Detect which cell encompasses the target text, then output its [X, Y] center coordinate. 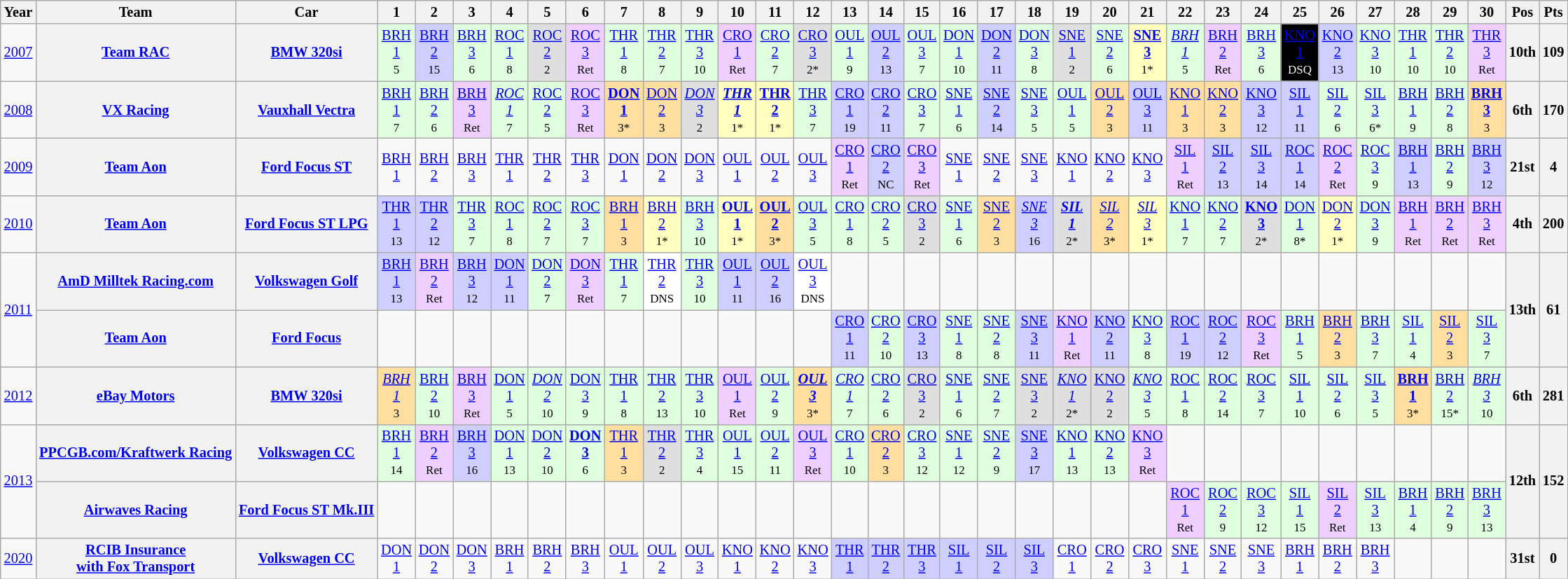
CRO18 [849, 224]
OUL111 [737, 281]
Vauxhall Vectra [307, 110]
THR213 [662, 396]
SNE112 [959, 453]
THR3Ret [1487, 53]
THR13 [623, 453]
CRO23 [886, 453]
OUL216 [775, 281]
BRH17 [396, 110]
SNE23 [997, 224]
THR21* [775, 110]
CRO37 [922, 110]
6 [585, 12]
DON211 [997, 53]
OUL3DNS [813, 281]
61 [1553, 309]
DON23 [662, 110]
ROC29 [1223, 510]
SIL2 [997, 559]
13th [1522, 309]
SIL213 [1223, 167]
2011 [18, 309]
24 [1261, 12]
THR210 [1450, 53]
OUL213 [886, 53]
20 [1110, 12]
CRO313 [922, 338]
SNE29 [997, 453]
BRH19 [1413, 110]
Volkswagen Golf [307, 281]
SIL3 [1034, 559]
SIL23 [1450, 338]
22 [1185, 12]
KNO3Ret [1147, 453]
17 [997, 12]
Ford Focus ST Mk.III [307, 510]
BRH14 [1413, 510]
Team [136, 12]
KNO13 [1185, 110]
19 [1072, 12]
CRO25 [886, 224]
SIL37 [1487, 338]
SNE317 [1034, 453]
SNE27 [997, 396]
SNE28 [997, 338]
2010 [18, 224]
BRH215* [1450, 396]
ROC1Ret [1185, 510]
OUL1Ret [737, 396]
CRO17 [849, 396]
21 [1147, 12]
16 [959, 12]
THR110 [1413, 53]
CRO110 [849, 453]
CRO3 [1147, 559]
Year [18, 12]
CRO119 [849, 110]
DON110 [959, 53]
SIL23* [1110, 224]
KNO38 [1147, 338]
SIL1Ret [1185, 167]
OUL23 [1110, 110]
BRH33 [1487, 110]
9 [700, 12]
10 [737, 12]
CRO27 [775, 53]
SNE316 [1034, 224]
OUL37 [922, 53]
OUL33* [813, 396]
2020 [18, 559]
28 [1413, 12]
15 [922, 12]
2012 [18, 396]
31st [1522, 559]
BRH37 [1375, 338]
CRO312 [922, 453]
PPCGB.com/Kraftwerk Racing [136, 453]
27 [1375, 12]
KNO211 [1110, 338]
SNE31* [1147, 53]
KNO27 [1223, 224]
12th [1522, 482]
SIL36* [1375, 110]
DON38 [1034, 53]
11 [775, 12]
23 [1223, 12]
Pts [1553, 12]
THR34 [700, 453]
THR22 [662, 453]
RCIB Insurancewith Fox Transport [136, 559]
14 [886, 12]
2007 [18, 53]
OUL15 [1072, 110]
109 [1553, 53]
30 [1487, 12]
CRO1 [1072, 559]
13 [849, 12]
THR113 [396, 224]
5 [547, 12]
25 [1300, 12]
SNE12 [1072, 53]
KNO1DSQ [1300, 53]
DON113 [510, 453]
CRO26 [886, 396]
BRH316 [472, 453]
BRH215 [434, 53]
SNE26 [1110, 53]
KNO17 [1185, 224]
DON32 [700, 110]
CRO211 [886, 110]
OUL29 [775, 396]
KNO12* [1072, 396]
12 [813, 12]
ROC212 [1223, 338]
SNE214 [997, 110]
DON36 [585, 453]
DON18* [1300, 224]
OUL311 [1147, 110]
OUL19 [849, 53]
4th [1522, 224]
8 [662, 12]
Team RAC [136, 53]
SIL1 [959, 559]
7 [623, 12]
2008 [18, 110]
10th [1522, 53]
THR11* [737, 110]
CRO210 [886, 338]
THR17 [623, 281]
DON21* [1338, 224]
eBay Motors [136, 396]
OUL211 [775, 453]
ROC39 [1375, 167]
SIL31* [1147, 224]
ROC2Ret [1338, 167]
BRH23 [1338, 338]
2 [434, 12]
CRO2NC [886, 167]
SNE18 [959, 338]
SIL35 [1375, 396]
CRO111 [849, 338]
SIL115 [1300, 510]
0 [1553, 559]
ROC214 [1223, 396]
2009 [18, 167]
1 [396, 12]
AmD Milltek Racing.com [136, 281]
CRO3Ret [922, 167]
Pos [1522, 12]
SIL12* [1072, 224]
THR2DNS [662, 281]
Ford Focus [307, 338]
THR212 [434, 224]
KNO1Ret [1072, 338]
BRH21* [662, 224]
VX Racing [136, 110]
DON13* [623, 110]
Ford Focus ST [307, 167]
OUL35 [813, 224]
SNE311 [1034, 338]
SNE35 [1034, 110]
SIL314 [1261, 167]
ROC25 [547, 110]
ROC119 [1185, 338]
SIL111 [1300, 110]
Airwaves Racing [136, 510]
Ford Focus ST LPG [307, 224]
BRH28 [1450, 110]
2013 [18, 482]
18 [1034, 12]
21st [1522, 167]
26 [1338, 12]
SIL2Ret [1338, 510]
BRH13* [1413, 396]
THR27 [662, 53]
ROC114 [1300, 167]
KNO113 [1072, 453]
ROC22 [547, 53]
KNO310 [1375, 53]
OUL11* [737, 224]
DON3Ret [585, 281]
ROC17 [510, 110]
BRH313 [1487, 510]
KNO32* [1261, 224]
BRH26 [434, 110]
SNE32 [1034, 396]
3 [472, 12]
Car [307, 12]
ROC312 [1261, 510]
OUL23* [775, 224]
29 [1450, 12]
SIL110 [1300, 396]
170 [1553, 110]
BRH114 [396, 453]
ROC27 [547, 224]
BRH1Ret [1413, 224]
DON15 [510, 396]
152 [1553, 482]
KNO23 [1223, 110]
OUL115 [737, 453]
SIL14 [1413, 338]
KNO312 [1261, 110]
CRO32* [813, 53]
281 [1553, 396]
DON27 [547, 281]
BRH210 [434, 396]
OUL3Ret [813, 453]
SIL313 [1375, 510]
200 [1553, 224]
DON111 [510, 281]
KNO35 [1147, 396]
KNO22 [1110, 396]
CRO2 [1110, 559]
